Return [X, Y] of the center of cell containing provided text 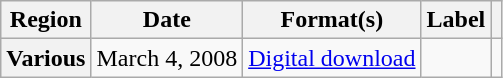
Label [456, 20]
Region [46, 20]
Various [46, 58]
Date [167, 20]
Format(s) [332, 20]
March 4, 2008 [167, 58]
Digital download [332, 58]
